Return (x, y) of the center of cell containing provided text 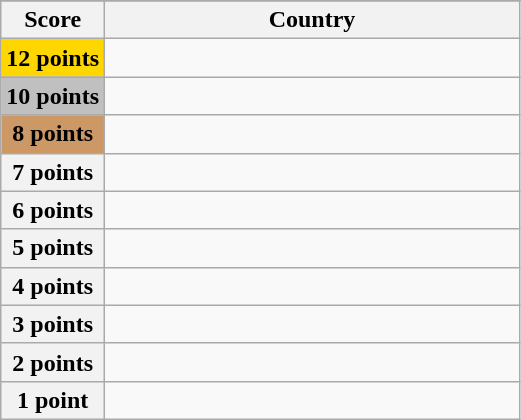
12 points (53, 58)
8 points (53, 134)
Country (312, 20)
7 points (53, 172)
4 points (53, 286)
Score (53, 20)
1 point (53, 400)
6 points (53, 210)
10 points (53, 96)
2 points (53, 362)
5 points (53, 248)
3 points (53, 324)
